Extract the [x, y] coordinate from the center of the cell holding the provided text.  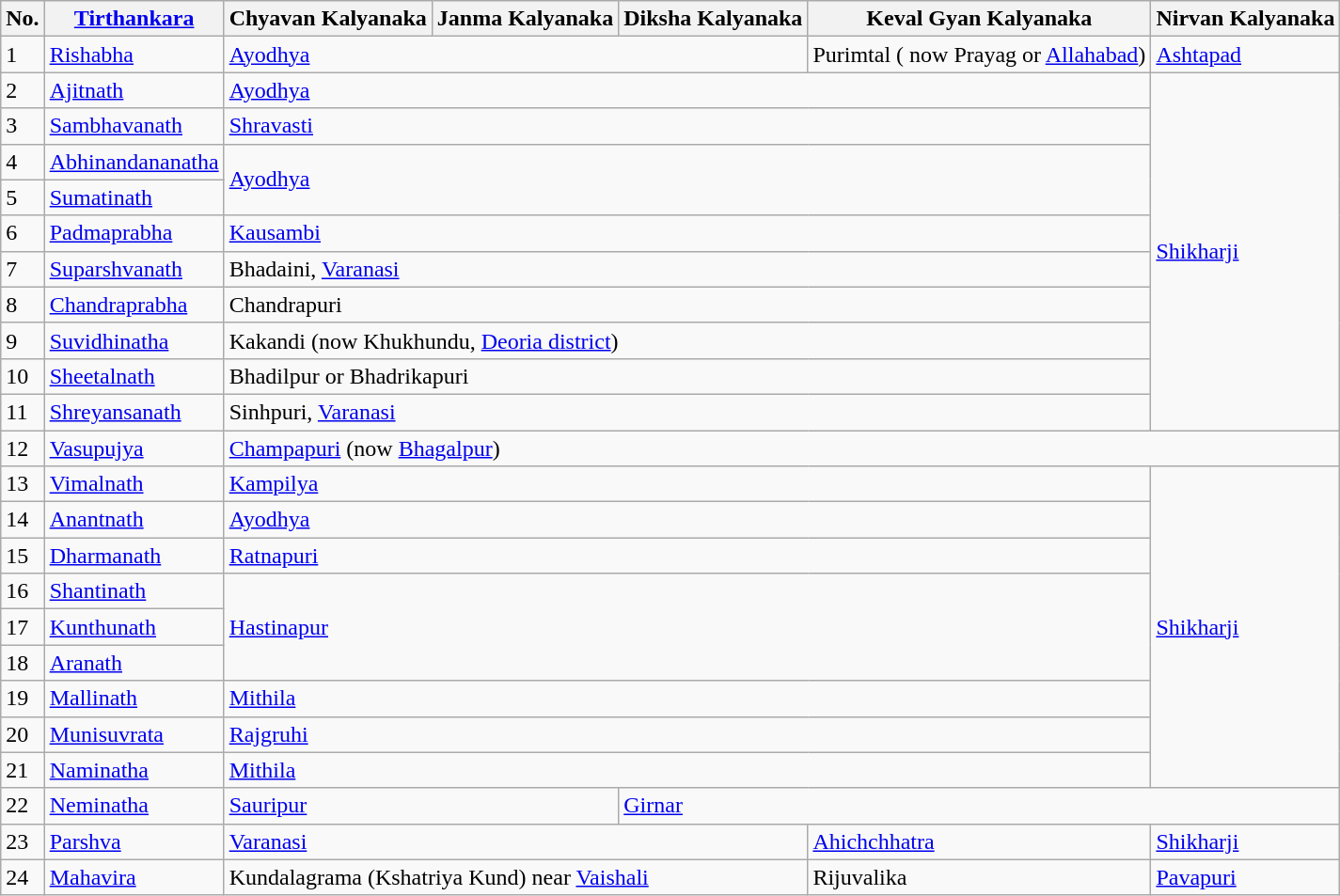
Shravasti [687, 126]
Girnar [980, 806]
21 [23, 770]
19 [23, 699]
Varanasi [515, 841]
Mallinath [134, 699]
Mahavira [134, 877]
Neminatha [134, 806]
10 [23, 376]
2 [23, 90]
Bhadilpur or Bhadrikapuri [687, 376]
24 [23, 877]
Sheetalnath [134, 376]
15 [23, 556]
Janma Kalyanaka [525, 19]
7 [23, 269]
Chyavan Kalyanaka [327, 19]
Suparshvanath [134, 269]
Padmaprabha [134, 233]
Sambhavanath [134, 126]
Kakandi (now Khukhundu, Deoria district) [687, 340]
12 [23, 448]
Shreyansanath [134, 412]
6 [23, 233]
Sumatinath [134, 197]
Bhadaini, Varanasi [687, 269]
Sauripur [421, 806]
Dharmanath [134, 556]
16 [23, 591]
Aranath [134, 663]
11 [23, 412]
Ajitnath [134, 90]
Ahichchhatra [980, 841]
18 [23, 663]
13 [23, 484]
Hastinapur [687, 627]
Shantinath [134, 591]
Nirvan Kalyanaka [1245, 19]
Vimalnath [134, 484]
Kundalagrama (Kshatriya Kund) near Vaishali [515, 877]
3 [23, 126]
Rijuvalika [980, 877]
Pavapuri [1245, 877]
Anantnath [134, 520]
Vasupujya [134, 448]
17 [23, 627]
Naminatha [134, 770]
Tirthankara [134, 19]
23 [23, 841]
Purimtal ( now Prayag or Allahabad) [980, 55]
Suvidhinatha [134, 340]
Abhinandananatha [134, 162]
Champapuri (now Bhagalpur) [782, 448]
Rajgruhi [687, 734]
14 [23, 520]
Sinhpuri, Varanasi [687, 412]
20 [23, 734]
Kampilya [687, 484]
4 [23, 162]
Ashtapad [1245, 55]
Parshva [134, 841]
Kausambi [687, 233]
Chandraprabha [134, 305]
9 [23, 340]
Chandrapuri [687, 305]
Rishabha [134, 55]
No. [23, 19]
8 [23, 305]
22 [23, 806]
1 [23, 55]
Keval Gyan Kalyanaka [980, 19]
Munisuvrata [134, 734]
5 [23, 197]
Ratnapuri [687, 556]
Diksha Kalyanaka [713, 19]
Kunthunath [134, 627]
